Detect which cell encompasses the target text, then output its [x, y] center coordinate. 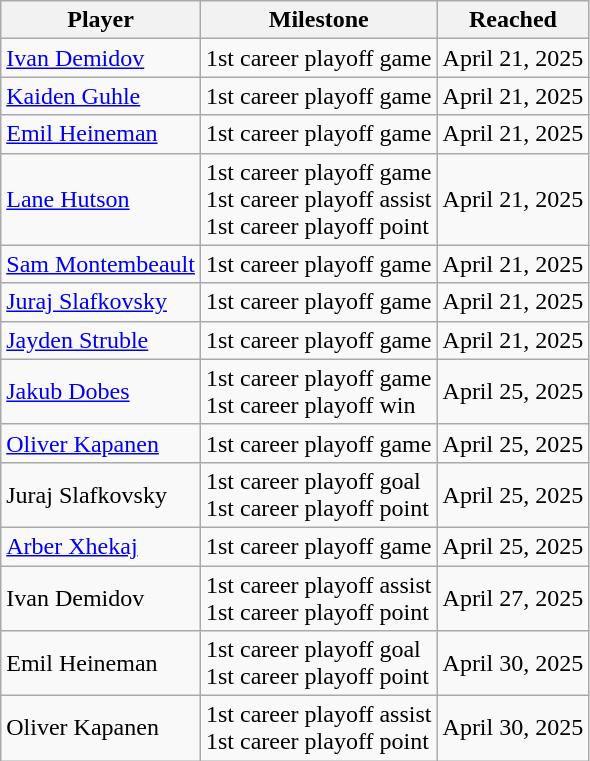
1st career playoff game1st career playoff assist1st career playoff point [318, 199]
Jakub Dobes [101, 392]
Sam Montembeault [101, 264]
Milestone [318, 20]
April 27, 2025 [513, 598]
Arber Xhekaj [101, 546]
Reached [513, 20]
Kaiden Guhle [101, 96]
Lane Hutson [101, 199]
Jayden Struble [101, 340]
1st career playoff game1st career playoff win [318, 392]
Player [101, 20]
